Identify which cell holds the provided text, then report its (X, Y) central coordinate. 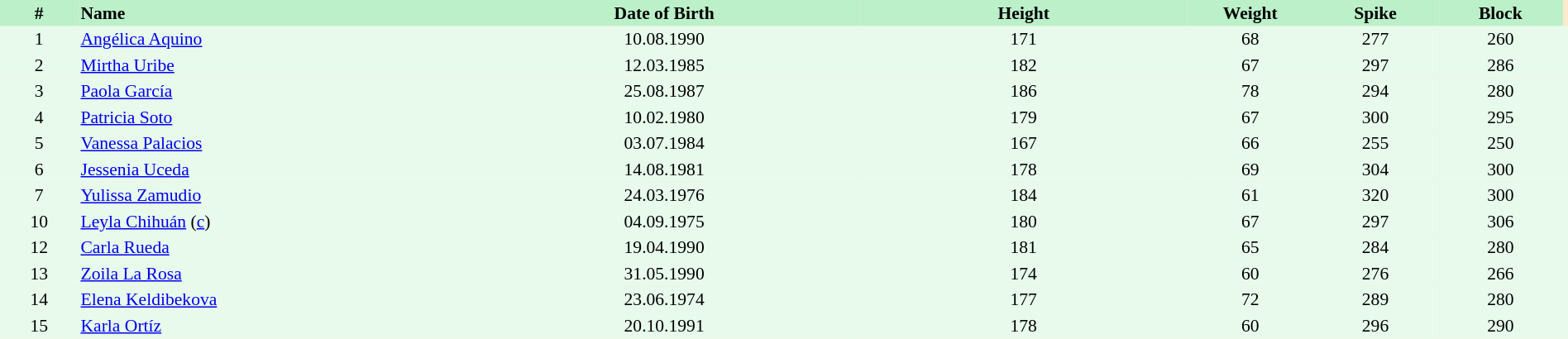
04.09.1975 (664, 222)
177 (1024, 299)
167 (1024, 144)
179 (1024, 117)
10 (39, 222)
289 (1374, 299)
10.02.1980 (664, 117)
20.10.1991 (664, 326)
03.07.1984 (664, 144)
Yulissa Zamudio (273, 195)
23.06.1974 (664, 299)
Date of Birth (664, 13)
186 (1024, 91)
Height (1024, 13)
12.03.1985 (664, 65)
14.08.1981 (664, 169)
174 (1024, 274)
10.08.1990 (664, 40)
1 (39, 40)
2 (39, 65)
7 (39, 195)
Block (1500, 13)
304 (1374, 169)
Carla Rueda (273, 248)
Elena Keldibekova (273, 299)
Vanessa Palacios (273, 144)
Jessenia Uceda (273, 169)
66 (1250, 144)
3 (39, 91)
13 (39, 274)
# (39, 13)
61 (1250, 195)
284 (1374, 248)
65 (1250, 248)
Leyla Chihuán (c) (273, 222)
171 (1024, 40)
19.04.1990 (664, 248)
Paola García (273, 91)
69 (1250, 169)
Karla Ortíz (273, 326)
182 (1024, 65)
255 (1374, 144)
Angélica Aquino (273, 40)
Patricia Soto (273, 117)
78 (1250, 91)
72 (1250, 299)
250 (1500, 144)
180 (1024, 222)
Zoila La Rosa (273, 274)
31.05.1990 (664, 274)
320 (1374, 195)
25.08.1987 (664, 91)
306 (1500, 222)
277 (1374, 40)
Weight (1250, 13)
276 (1374, 274)
Name (273, 13)
266 (1500, 274)
24.03.1976 (664, 195)
181 (1024, 248)
6 (39, 169)
5 (39, 144)
260 (1500, 40)
68 (1250, 40)
294 (1374, 91)
184 (1024, 195)
4 (39, 117)
Mirtha Uribe (273, 65)
296 (1374, 326)
295 (1500, 117)
290 (1500, 326)
286 (1500, 65)
12 (39, 248)
14 (39, 299)
15 (39, 326)
Spike (1374, 13)
